Extract the [x, y] coordinate from the center of the cell holding the provided text.  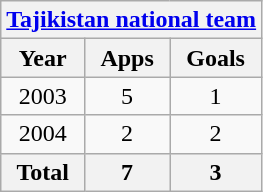
Apps [128, 58]
7 [128, 172]
Total [43, 172]
Goals [216, 58]
5 [128, 96]
1 [216, 96]
2003 [43, 96]
3 [216, 172]
Year [43, 58]
2004 [43, 134]
Tajikistan national team [132, 20]
